From the cell containing the given text, extract its center point as (x, y) coordinate. 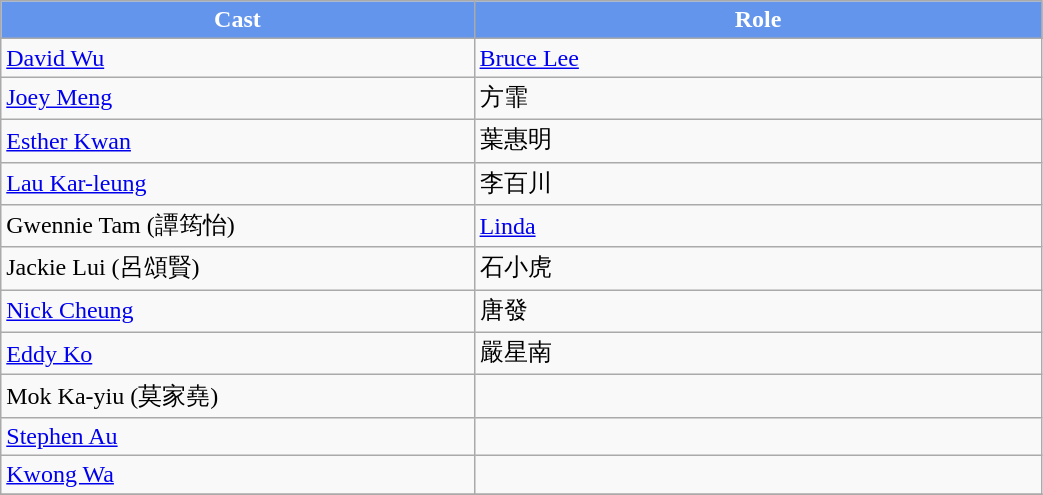
Cast (238, 20)
唐發 (758, 312)
葉惠明 (758, 140)
Lau Kar-leung (238, 184)
石小虎 (758, 268)
David Wu (238, 58)
Jackie Lui (呂頌賢) (238, 268)
Eddy Ko (238, 354)
Gwennie Tam (譚筠怡) (238, 226)
李百川 (758, 184)
方霏 (758, 98)
嚴星南 (758, 354)
Nick Cheung (238, 312)
Mok Ka-yiu (莫家堯) (238, 396)
Bruce Lee (758, 58)
Role (758, 20)
Kwong Wa (238, 474)
Linda (758, 226)
Stephen Au (238, 436)
Esther Kwan (238, 140)
Joey Meng (238, 98)
